Capture the cell that displays the provided text and extract its [x, y] central coordinate. 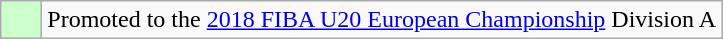
Promoted to the 2018 FIBA U20 European Championship Division A [382, 20]
